Capture the cell that displays the provided text and extract its (X, Y) central coordinate. 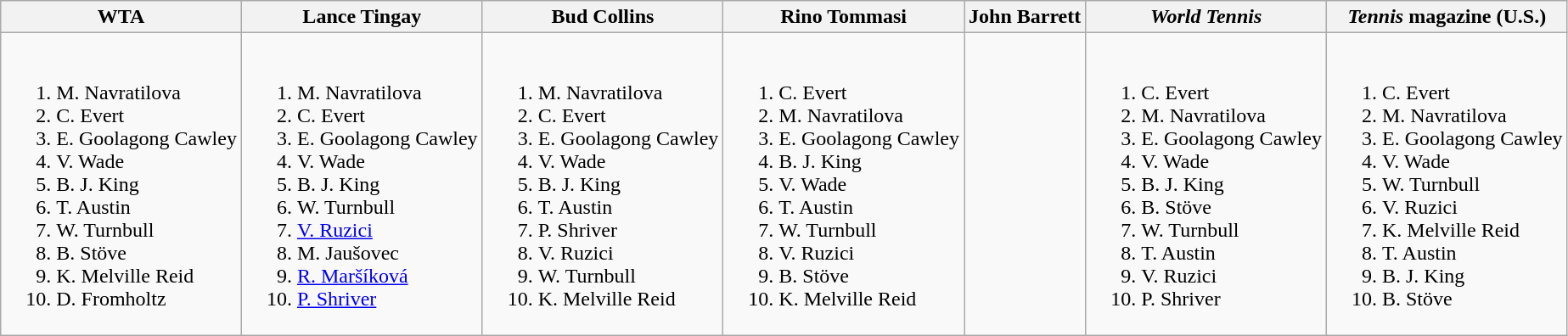
M. Navratilova C. Evert E. Goolagong Cawley V. Wade B. J. King T. Austin W. Turnbull B. Stöve K. Melville Reid D. Fromholtz (121, 184)
M. Navratilova C. Evert E. Goolagong Cawley V. Wade B. J. King T. Austin P. Shriver V. Ruzici W. Turnbull K. Melville Reid (603, 184)
John Barrett (1026, 17)
C. Evert M. Navratilova E. Goolagong Cawley B. J. King V. Wade T. Austin W. Turnbull V. Ruzici B. Stöve K. Melville Reid (844, 184)
World Tennis (1206, 17)
Lance Tingay (362, 17)
M. Navratilova C. Evert E. Goolagong Cawley V. Wade B. J. King W. Turnbull V. Ruzici M. Jaušovec R. Maršíková P. Shriver (362, 184)
WTA (121, 17)
Tennis magazine (U.S.) (1447, 17)
C. Evert M. Navratilova E. Goolagong Cawley V. Wade B. J. King B. Stöve W. Turnbull T. Austin V. Ruzici P. Shriver (1206, 184)
C. Evert M. Navratilova E. Goolagong Cawley V. Wade W. Turnbull V. Ruzici K. Melville Reid T. Austin B. J. King B. Stöve (1447, 184)
Bud Collins (603, 17)
Rino Tommasi (844, 17)
